Provide the (x, y) coordinate of the cell's center where the given text is located.  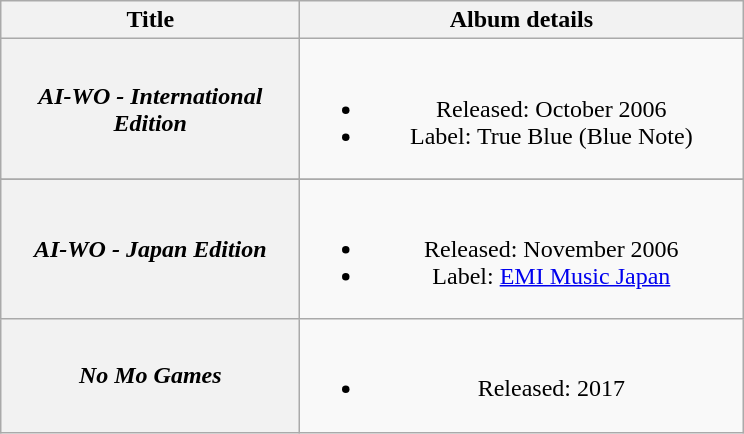
AI-WO - International Edition (150, 109)
Released: October 2006Label: True Blue (Blue Note) (522, 109)
Released: November 2006Label: EMI Music Japan (522, 249)
AI-WO - Japan Edition (150, 249)
No Mo Games (150, 376)
Album details (522, 20)
Released: 2017 (522, 376)
Title (150, 20)
